From the cell containing the given text, extract its center point as [x, y] coordinate. 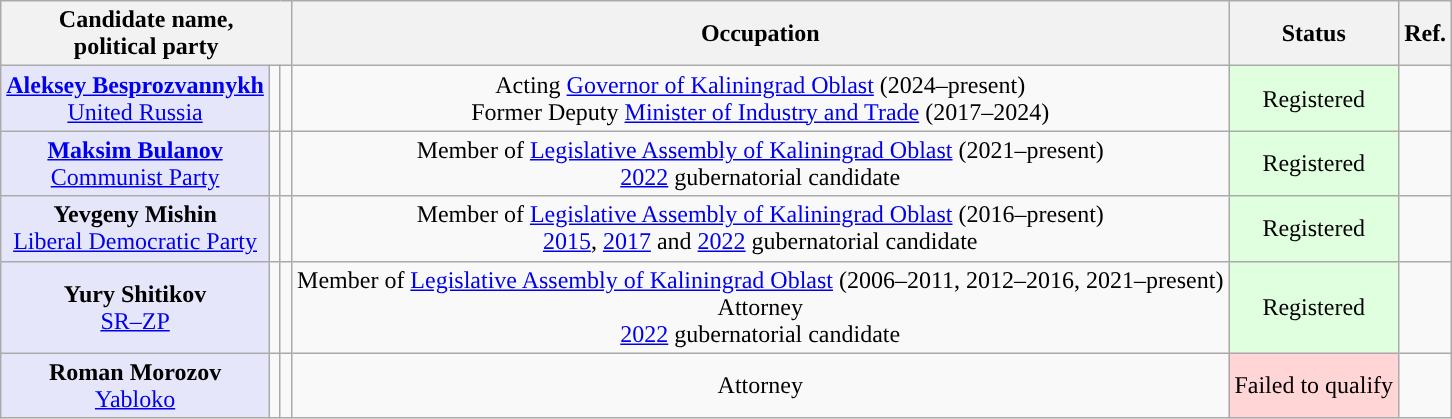
Yevgeny MishinLiberal Democratic Party [136, 228]
Maksim BulanovCommunist Party [136, 164]
Candidate name,political party [146, 34]
Ref. [1426, 34]
Aleksey BesprozvannykhUnited Russia [136, 98]
Acting Governor of Kaliningrad Oblast (2024–present)Former Deputy Minister of Industry and Trade (2017–2024) [760, 98]
Yury ShitikovSR–ZP [136, 307]
Status [1314, 34]
Roman MorozovYabloko [136, 386]
Failed to qualify [1314, 386]
Occupation [760, 34]
Member of Legislative Assembly of Kaliningrad Oblast (2006–2011, 2012–2016, 2021–present)Attorney2022 gubernatorial candidate [760, 307]
Member of Legislative Assembly of Kaliningrad Oblast (2016–present)2015, 2017 and 2022 gubernatorial candidate [760, 228]
Attorney [760, 386]
Member of Legislative Assembly of Kaliningrad Oblast (2021–present)2022 gubernatorial candidate [760, 164]
